Return the (x, y) coordinate for the center point of the cell that contains the specified text.  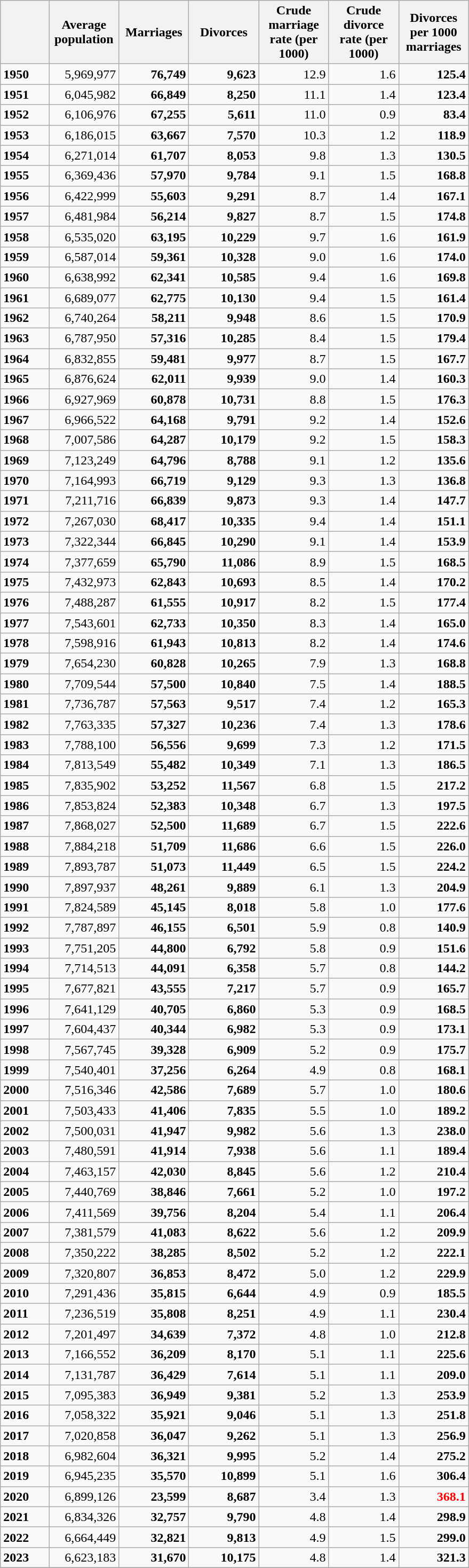
5.4 (293, 1212)
6,369,436 (84, 176)
1958 (25, 237)
10,130 (224, 297)
39,328 (154, 1050)
36,853 (154, 1273)
6,186,015 (84, 135)
6,638,992 (84, 277)
7,211,716 (84, 501)
46,155 (154, 927)
177.6 (433, 907)
212.8 (433, 1334)
1962 (25, 318)
176.3 (433, 399)
10,328 (224, 257)
170.2 (433, 582)
6,264 (224, 1070)
2003 (25, 1151)
7,788,100 (84, 745)
2023 (25, 1557)
1957 (25, 216)
7,893,787 (84, 866)
204.9 (433, 887)
298.9 (433, 1517)
2012 (25, 1334)
7,217 (224, 989)
6,876,624 (84, 379)
7,350,222 (84, 1252)
57,970 (154, 176)
11.0 (293, 115)
10,899 (224, 1476)
38,846 (154, 1192)
2000 (25, 1090)
1981 (25, 704)
62,843 (154, 582)
197.5 (433, 806)
11,689 (224, 826)
2017 (25, 1436)
48,261 (154, 887)
251.8 (433, 1415)
58,211 (154, 318)
151.6 (433, 948)
7,020,858 (84, 1436)
6,535,020 (84, 237)
66,839 (154, 501)
1974 (25, 562)
6,832,855 (84, 359)
7,463,157 (84, 1171)
6.5 (293, 866)
2019 (25, 1476)
179.4 (433, 338)
2022 (25, 1537)
62,341 (154, 277)
140.9 (433, 927)
11,567 (224, 785)
7,322,344 (84, 541)
1985 (25, 785)
10,693 (224, 582)
7.1 (293, 765)
2014 (25, 1375)
Marriages (154, 32)
Divorces per 1000 marriages (433, 32)
8.9 (293, 562)
206.4 (433, 1212)
56,556 (154, 745)
7,736,787 (84, 704)
224.2 (433, 866)
8,845 (224, 1171)
209.9 (433, 1232)
57,316 (154, 338)
9.7 (293, 237)
36,429 (154, 1375)
1984 (25, 765)
83.4 (433, 115)
31,670 (154, 1557)
10,265 (224, 664)
66,849 (154, 94)
7,868,027 (84, 826)
7,201,497 (84, 1334)
6.8 (293, 785)
1976 (25, 602)
8,018 (224, 907)
7,661 (224, 1192)
61,555 (154, 602)
1979 (25, 664)
10.3 (293, 135)
38,285 (154, 1252)
7,432,973 (84, 582)
7,411,569 (84, 1212)
10,335 (224, 521)
7,377,659 (84, 562)
Average population (84, 32)
36,321 (154, 1456)
10,175 (224, 1557)
6.1 (293, 887)
9,291 (224, 196)
7,123,249 (84, 460)
9,046 (224, 1415)
44,091 (154, 968)
7.5 (293, 684)
7,440,769 (84, 1192)
67,255 (154, 115)
7,164,993 (84, 480)
52,383 (154, 806)
2009 (25, 1273)
1982 (25, 724)
57,563 (154, 704)
1994 (25, 968)
2006 (25, 1212)
39,756 (154, 1212)
62,775 (154, 297)
9,791 (224, 420)
1978 (25, 643)
43,555 (154, 989)
125.4 (433, 74)
10,285 (224, 338)
9,813 (224, 1537)
63,667 (154, 135)
1959 (25, 257)
7,503,433 (84, 1110)
1969 (25, 460)
2015 (25, 1395)
2002 (25, 1131)
36,949 (154, 1395)
1990 (25, 887)
63,195 (154, 237)
1972 (25, 521)
6,945,235 (84, 1476)
151.1 (433, 521)
57,500 (154, 684)
7,689 (224, 1090)
1955 (25, 176)
59,481 (154, 359)
6,644 (224, 1294)
189.4 (433, 1151)
1987 (25, 826)
2001 (25, 1110)
6,834,326 (84, 1517)
6,792 (224, 948)
7,236,519 (84, 1314)
7,604,437 (84, 1029)
171.5 (433, 745)
7,641,129 (84, 1009)
55,482 (154, 765)
6,860 (224, 1009)
2018 (25, 1456)
11,686 (224, 846)
8.4 (293, 338)
1983 (25, 745)
7,480,591 (84, 1151)
321.3 (433, 1557)
5,611 (224, 115)
1961 (25, 297)
6,689,077 (84, 297)
9,381 (224, 1395)
1975 (25, 582)
61,707 (154, 155)
2008 (25, 1252)
51,073 (154, 866)
6,664,449 (84, 1537)
9,977 (224, 359)
253.9 (433, 1395)
6,966,522 (84, 420)
165.3 (433, 704)
8.3 (293, 623)
7,853,824 (84, 806)
8,170 (224, 1354)
174.6 (433, 643)
161.9 (433, 237)
168.1 (433, 1070)
36,209 (154, 1354)
10,585 (224, 277)
1995 (25, 989)
41,406 (154, 1110)
7,372 (224, 1334)
165.7 (433, 989)
5,969,977 (84, 74)
7,897,937 (84, 887)
368.1 (433, 1496)
1993 (25, 948)
32,757 (154, 1517)
256.9 (433, 1436)
10,290 (224, 541)
52,500 (154, 826)
153.9 (433, 541)
226.0 (433, 846)
10,348 (224, 806)
2020 (25, 1496)
10,229 (224, 237)
1989 (25, 866)
135.6 (433, 460)
11,449 (224, 866)
34,639 (154, 1334)
1991 (25, 907)
66,719 (154, 480)
11.1 (293, 94)
1967 (25, 420)
7,677,821 (84, 989)
161.4 (433, 297)
66,845 (154, 541)
178.6 (433, 724)
1988 (25, 846)
8,204 (224, 1212)
7,751,205 (84, 948)
6,899,126 (84, 1496)
51,709 (154, 846)
41,947 (154, 1131)
10,917 (224, 602)
2016 (25, 1415)
9,873 (224, 501)
222.6 (433, 826)
8,472 (224, 1273)
35,921 (154, 1415)
7,095,383 (84, 1395)
7,763,335 (84, 724)
7,835,902 (84, 785)
8.8 (293, 399)
7,835 (224, 1110)
7,488,287 (84, 602)
7.9 (293, 664)
7,884,218 (84, 846)
1954 (25, 155)
6,787,950 (84, 338)
197.2 (433, 1192)
7,938 (224, 1151)
6,623,183 (84, 1557)
1970 (25, 480)
35,570 (154, 1476)
59,361 (154, 257)
41,914 (154, 1151)
186.5 (433, 765)
9,889 (224, 887)
1971 (25, 501)
9,827 (224, 216)
7,813,549 (84, 765)
62,733 (154, 623)
2005 (25, 1192)
6,501 (224, 927)
45,145 (154, 907)
10,179 (224, 440)
6,481,984 (84, 216)
7,570 (224, 135)
7,709,544 (84, 684)
2010 (25, 1294)
7,131,787 (84, 1375)
5.0 (293, 1273)
8.6 (293, 318)
165.0 (433, 623)
40,705 (154, 1009)
144.2 (433, 968)
6,045,982 (84, 94)
Divorces (224, 32)
Crude marriage rate (per 1000) (293, 32)
6,927,969 (84, 399)
76,749 (154, 74)
7,381,579 (84, 1232)
7,654,230 (84, 664)
158.3 (433, 440)
23,599 (154, 1496)
217.2 (433, 785)
1998 (25, 1050)
44,800 (154, 948)
1980 (25, 684)
174.0 (433, 257)
180.6 (433, 1090)
9,995 (224, 1456)
7,787,897 (84, 927)
6,106,976 (84, 115)
238.0 (433, 1131)
42,586 (154, 1090)
275.2 (433, 1456)
10,731 (224, 399)
1966 (25, 399)
6,909 (224, 1050)
6,740,264 (84, 318)
7,540,401 (84, 1070)
136.8 (433, 480)
209.0 (433, 1375)
8,687 (224, 1496)
9,699 (224, 745)
10,350 (224, 623)
7,614 (224, 1375)
1973 (25, 541)
7,291,436 (84, 1294)
7,058,322 (84, 1415)
9,790 (224, 1517)
5.5 (293, 1110)
7,007,586 (84, 440)
229.9 (433, 1273)
230.4 (433, 1314)
123.4 (433, 94)
9,784 (224, 176)
147.7 (433, 501)
40,344 (154, 1029)
7,516,346 (84, 1090)
188.5 (433, 684)
6,422,999 (84, 196)
Crude divorce rate (per 1000) (364, 32)
55,603 (154, 196)
8,250 (224, 94)
1977 (25, 623)
185.5 (433, 1294)
10,236 (224, 724)
7,543,601 (84, 623)
169.8 (433, 277)
37,256 (154, 1070)
7.3 (293, 745)
8,053 (224, 155)
1952 (25, 115)
167.1 (433, 196)
225.6 (433, 1354)
8,788 (224, 460)
1963 (25, 338)
2013 (25, 1354)
11,086 (224, 562)
1953 (25, 135)
9,262 (224, 1436)
1986 (25, 806)
8,622 (224, 1232)
7,567,745 (84, 1050)
64,287 (154, 440)
53,252 (154, 785)
7,598,916 (84, 643)
62,011 (154, 379)
1999 (25, 1070)
299.0 (433, 1537)
36,047 (154, 1436)
35,808 (154, 1314)
174.8 (433, 216)
1996 (25, 1009)
65,790 (154, 562)
306.4 (433, 1476)
9,982 (224, 1131)
7,320,807 (84, 1273)
6,982 (224, 1029)
160.3 (433, 379)
1950 (25, 74)
1997 (25, 1029)
173.1 (433, 1029)
7,714,513 (84, 968)
6,271,014 (84, 155)
152.6 (433, 420)
2011 (25, 1314)
9,623 (224, 74)
6,587,014 (84, 257)
9.8 (293, 155)
57,327 (154, 724)
3.4 (293, 1496)
64,796 (154, 460)
35,815 (154, 1294)
2021 (25, 1517)
42,030 (154, 1171)
2004 (25, 1171)
7,166,552 (84, 1354)
9,939 (224, 379)
1956 (25, 196)
1964 (25, 359)
177.4 (433, 602)
9,517 (224, 704)
7,500,031 (84, 1131)
60,878 (154, 399)
12.9 (293, 74)
9,948 (224, 318)
8,251 (224, 1314)
6.6 (293, 846)
41,083 (154, 1232)
222.1 (433, 1252)
1965 (25, 379)
32,821 (154, 1537)
8.5 (293, 582)
10,813 (224, 643)
1960 (25, 277)
2007 (25, 1232)
189.2 (433, 1110)
8,502 (224, 1252)
7,267,030 (84, 521)
118.9 (433, 135)
56,214 (154, 216)
1951 (25, 94)
10,349 (224, 765)
1992 (25, 927)
1968 (25, 440)
61,943 (154, 643)
170.9 (433, 318)
64,168 (154, 420)
10,840 (224, 684)
6,358 (224, 968)
9,129 (224, 480)
210.4 (433, 1171)
5.9 (293, 927)
7,824,589 (84, 907)
175.7 (433, 1050)
167.7 (433, 359)
130.5 (433, 155)
60,828 (154, 664)
68,417 (154, 521)
6,982,604 (84, 1456)
